Scan for the cell matching the given text and deliver its [X, Y] coordinate at center. 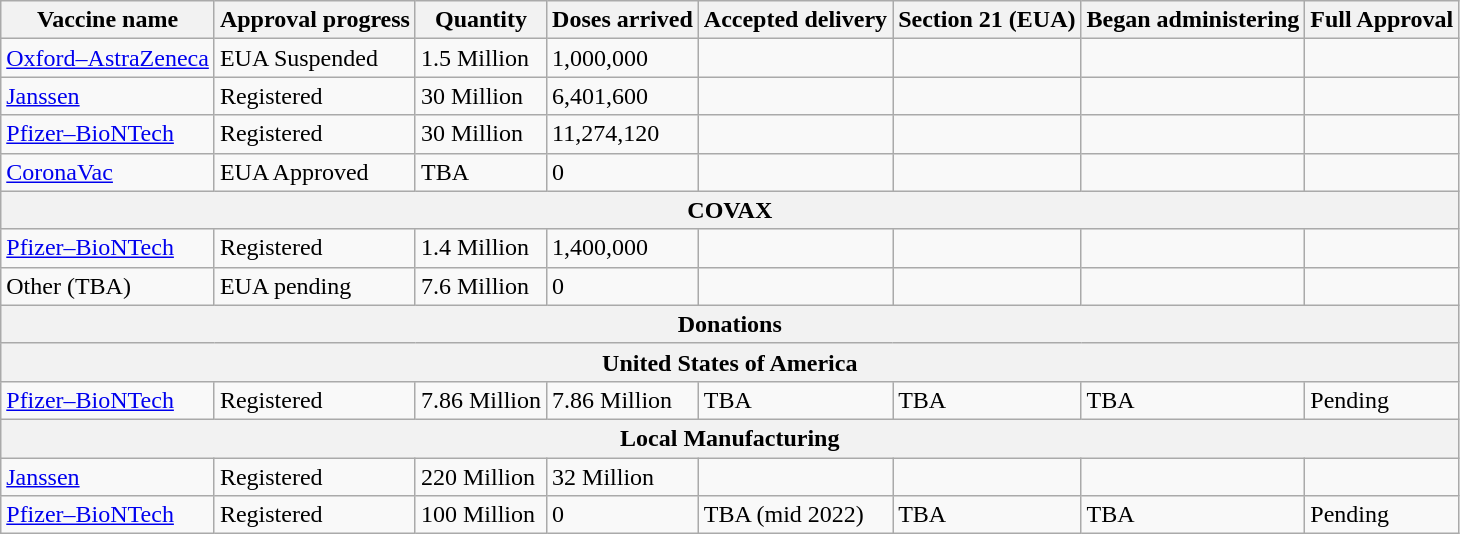
1,000,000 [623, 58]
Donations [730, 324]
EUA Suspended [314, 58]
EUA pending [314, 286]
CoronaVac [108, 172]
6,401,600 [623, 96]
11,274,120 [623, 134]
220 Million [480, 477]
COVAX [730, 210]
Local Manufacturing [730, 438]
United States of America [730, 362]
7.6 Million [480, 286]
Full Approval [1382, 20]
Doses arrived [623, 20]
Vaccine name [108, 20]
Other (TBA) [108, 286]
1.4 Million [480, 248]
1,400,000 [623, 248]
Accepted delivery [795, 20]
Approval progress [314, 20]
TBA (mid 2022) [795, 515]
Oxford–AstraZeneca [108, 58]
32 Million [623, 477]
Section 21 (EUA) [987, 20]
Began administering [1193, 20]
Quantity [480, 20]
EUA Approved [314, 172]
1.5 Million [480, 58]
100 Million [480, 515]
